Return [x, y] of the center of cell containing provided text 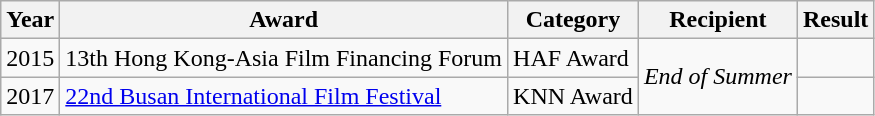
13th Hong Kong-Asia Film Financing Forum [284, 58]
Award [284, 20]
HAF Award [574, 58]
Year [30, 20]
2017 [30, 96]
Recipient [718, 20]
End of Summer [718, 77]
Result [835, 20]
Category [574, 20]
KNN Award [574, 96]
2015 [30, 58]
22nd Busan International Film Festival [284, 96]
